Scan for the cell matching the given text and deliver its [X, Y] coordinate at center. 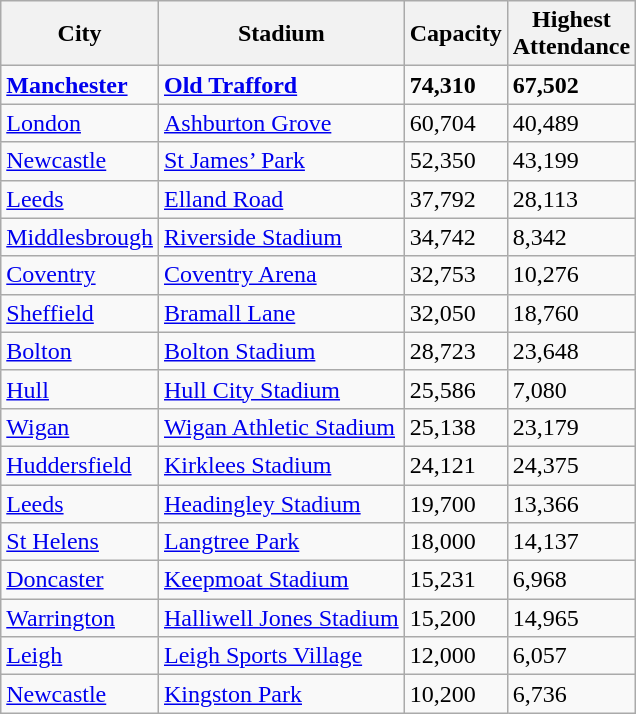
Capacity [456, 34]
Coventry Arena [281, 275]
19,700 [456, 503]
Bolton Stadium [281, 351]
Kingston Park [281, 694]
Manchester [80, 85]
Warrington [80, 618]
Elland Road [281, 199]
Hull [80, 389]
6,057 [571, 656]
23,648 [571, 351]
13,366 [571, 503]
25,586 [456, 389]
14,965 [571, 618]
HighestAttendance [571, 34]
32,753 [456, 275]
8,342 [571, 237]
52,350 [456, 161]
40,489 [571, 123]
Middlesbrough [80, 237]
10,200 [456, 694]
St James’ Park [281, 161]
London [80, 123]
60,704 [456, 123]
15,231 [456, 580]
18,000 [456, 542]
32,050 [456, 313]
Leigh Sports Village [281, 656]
7,080 [571, 389]
Wigan [80, 427]
15,200 [456, 618]
34,742 [456, 237]
Headingley Stadium [281, 503]
City [80, 34]
Old Trafford [281, 85]
Keepmoat Stadium [281, 580]
74,310 [456, 85]
24,375 [571, 465]
Kirklees Stadium [281, 465]
28,723 [456, 351]
37,792 [456, 199]
Stadium [281, 34]
23,179 [571, 427]
Bramall Lane [281, 313]
Halliwell Jones Stadium [281, 618]
10,276 [571, 275]
Riverside Stadium [281, 237]
Bolton [80, 351]
Langtree Park [281, 542]
6,968 [571, 580]
25,138 [456, 427]
28,113 [571, 199]
Coventry [80, 275]
14,137 [571, 542]
18,760 [571, 313]
43,199 [571, 161]
Sheffield [80, 313]
Hull City Stadium [281, 389]
67,502 [571, 85]
6,736 [571, 694]
24,121 [456, 465]
12,000 [456, 656]
Leigh [80, 656]
Huddersfield [80, 465]
St Helens [80, 542]
Ashburton Grove [281, 123]
Wigan Athletic Stadium [281, 427]
Doncaster [80, 580]
